Pinpoint the cell where the given text exists, returning its [x, y] midpoint coordinate. 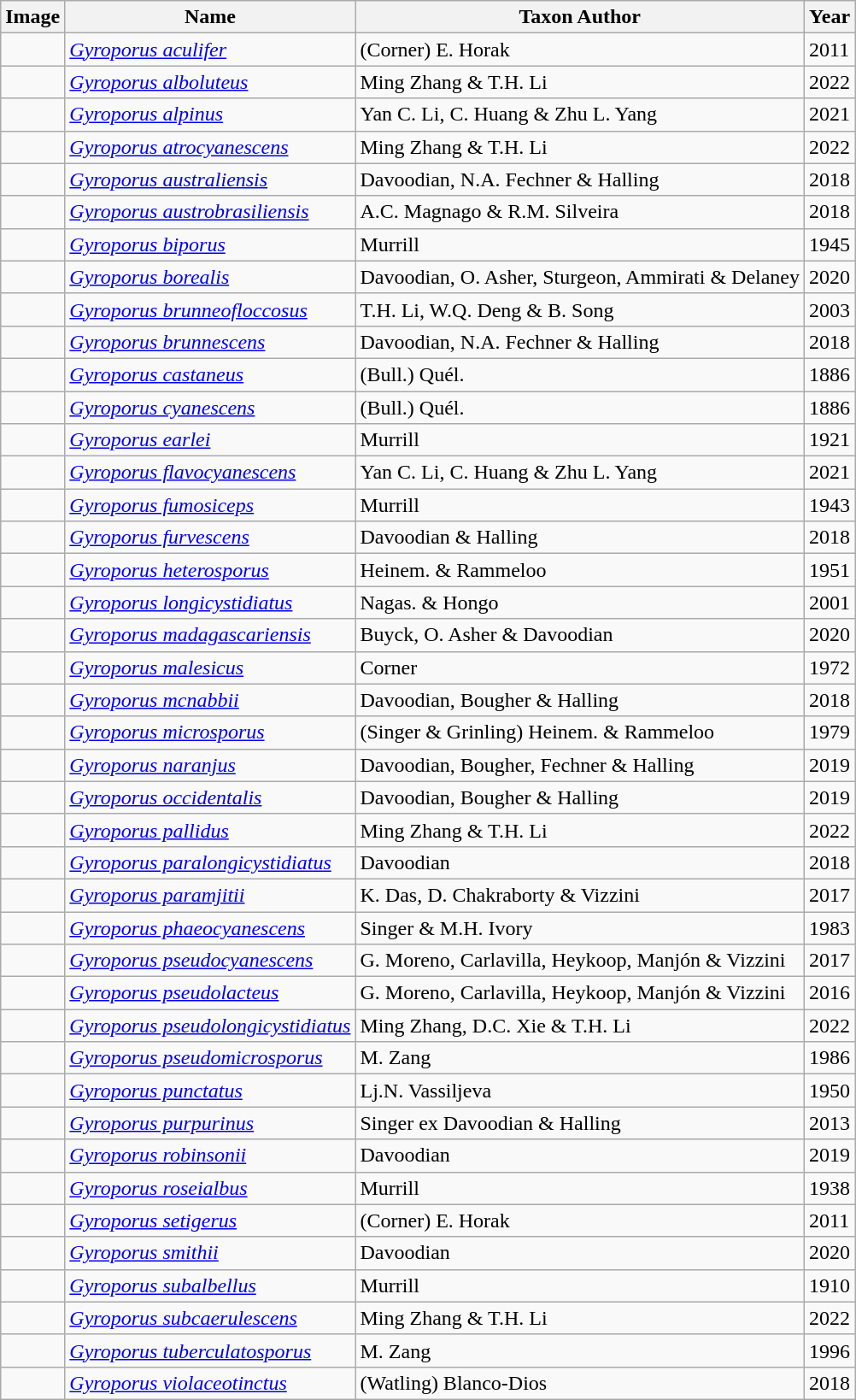
Gyroporus subalbellus [210, 1285]
K. Das, D. Chakraborty & Vizzini [580, 895]
Gyroporus cyanescens [210, 408]
Gyroporus heterosporus [210, 570]
Gyroporus occidentalis [210, 797]
Image [32, 17]
Gyroporus aculifer [210, 50]
Gyroporus alpinus [210, 115]
1996 [830, 1350]
Gyroporus pseudolongicystidiatus [210, 1026]
1938 [830, 1188]
Heinem. & Rammeloo [580, 570]
Gyroporus borealis [210, 277]
2016 [830, 993]
Davoodian, Bougher, Fechner & Halling [580, 765]
Lj.N. Vassiljeva [580, 1091]
Year [830, 17]
Name [210, 17]
1945 [830, 244]
1986 [830, 1058]
Gyroporus paramjitii [210, 895]
Gyroporus atrocyanescens [210, 147]
2003 [830, 309]
Gyroporus pallidus [210, 830]
A.C. Magnago & R.M. Silveira [580, 212]
Gyroporus flavocyanescens [210, 473]
Gyroporus subcaerulescens [210, 1318]
Gyroporus smithii [210, 1253]
1921 [830, 440]
Gyroporus naranjus [210, 765]
Taxon Author [580, 17]
Gyroporus austrobrasiliensis [210, 212]
1979 [830, 732]
T.H. Li, W.Q. Deng & B. Song [580, 309]
(Singer & Grinling) Heinem. & Rammeloo [580, 732]
Gyroporus malesicus [210, 668]
Davoodian & Halling [580, 538]
Gyroporus mcnabbii [210, 700]
Gyroporus tuberculatosporus [210, 1350]
1983 [830, 927]
1910 [830, 1285]
Corner [580, 668]
Gyroporus setigerus [210, 1221]
1950 [830, 1091]
Gyroporus pseudocyanescens [210, 961]
Gyroporus earlei [210, 440]
Gyroporus pseudomicrosporus [210, 1058]
2013 [830, 1123]
1951 [830, 570]
Davoodian, O. Asher, Sturgeon, Ammirati & Delaney [580, 277]
Gyroporus fumosiceps [210, 505]
Gyroporus microsporus [210, 732]
Gyroporus furvescens [210, 538]
Ming Zhang, D.C. Xie & T.H. Li [580, 1026]
Gyroporus biporus [210, 244]
Gyroporus castaneus [210, 374]
Gyroporus phaeocyanescens [210, 927]
Gyroporus paralongicystidiatus [210, 862]
Nagas. & Hongo [580, 603]
Gyroporus australiensis [210, 179]
Gyroporus madagascariensis [210, 635]
Gyroporus roseialbus [210, 1188]
Gyroporus violaceotinctus [210, 1383]
(Watling) Blanco-Dios [580, 1383]
Gyroporus robinsonii [210, 1156]
Singer ex Davoodian & Halling [580, 1123]
Singer & M.H. Ivory [580, 927]
Gyroporus pseudolacteus [210, 993]
1943 [830, 505]
Buyck, O. Asher & Davoodian [580, 635]
Gyroporus alboluteus [210, 82]
Gyroporus brunnescens [210, 342]
Gyroporus longicystidiatus [210, 603]
2001 [830, 603]
1972 [830, 668]
Gyroporus punctatus [210, 1091]
Gyroporus brunneofloccosus [210, 309]
Gyroporus purpurinus [210, 1123]
